Capture the cell that displays the provided text and extract its [X, Y] central coordinate. 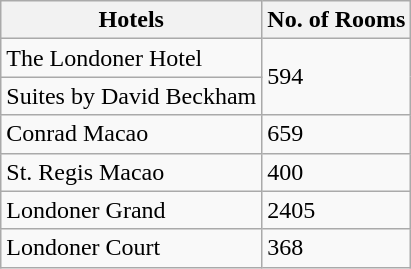
Hotels [132, 20]
594 [336, 77]
Londoner Grand [132, 210]
No. of Rooms [336, 20]
Londoner Court [132, 248]
368 [336, 248]
Suites by David Beckham [132, 96]
400 [336, 172]
The Londoner Hotel [132, 58]
Conrad Macao [132, 134]
659 [336, 134]
2405 [336, 210]
St. Regis Macao [132, 172]
